Provide the (X, Y) coordinate of the cell's center where the given text is located.  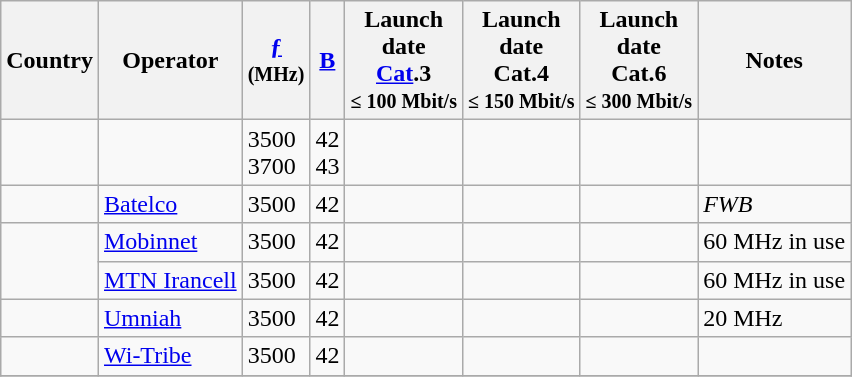
Umniah (170, 318)
Wi-Tribe (170, 356)
MTN Irancell (170, 280)
Operator (170, 60)
Country (50, 60)
ƒ(MHz) (276, 60)
LaunchdateCat.3≤ 100 Mbit/s (404, 60)
LaunchdateCat.6≤ 300 Mbit/s (639, 60)
35003700 (276, 152)
LaunchdateCat.4≤ 150 Mbit/s (521, 60)
Notes (774, 60)
Batelco (170, 204)
20 MHz (774, 318)
Mobinnet (170, 242)
4243 (328, 152)
FWB (774, 204)
B (328, 60)
